Capture the cell that displays the provided text and extract its [x, y] central coordinate. 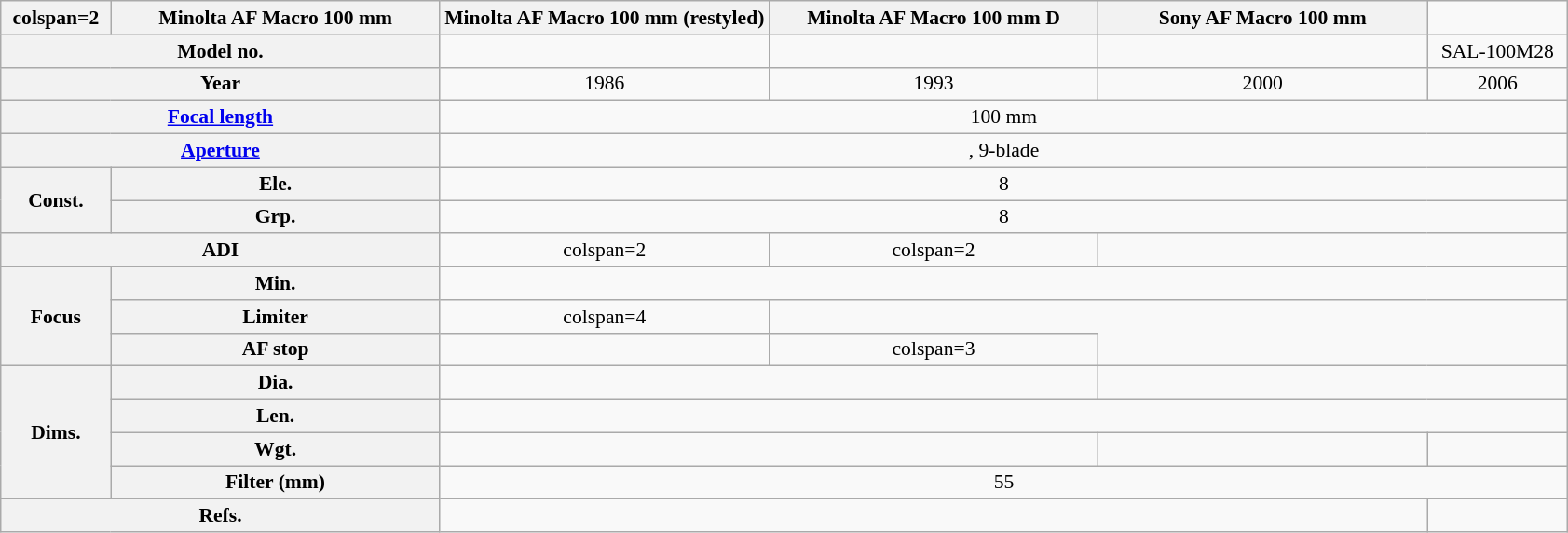
ADI [220, 251]
Focal length [220, 117]
Model no. [220, 51]
SAL-100M28 [1498, 51]
1986 [604, 84]
colspan=3 [934, 349]
Aperture [220, 151]
Ele. [276, 184]
2000 [1263, 84]
2006 [1498, 84]
Min. [276, 283]
Const. [56, 199]
Minolta AF Macro 100 mm (restyled) [604, 18]
100 mm [1004, 117]
, 9-blade [1004, 151]
Filter (mm) [276, 483]
Limiter [276, 317]
55 [1004, 483]
Minolta AF Macro 100 mm [276, 18]
AF stop [276, 349]
Year [220, 84]
Wgt. [276, 449]
colspan=4 [604, 317]
Focus [56, 317]
Len. [276, 417]
Minolta AF Macro 100 mm D [934, 18]
Dia. [276, 383]
Grp. [276, 217]
Dims. [56, 432]
Refs. [220, 516]
1993 [934, 84]
Sony AF Macro 100 mm [1263, 18]
